Detect which cell encompasses the target text, then output its [x, y] center coordinate. 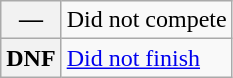
Did not compete [146, 20]
Did not finish [146, 58]
DNF [31, 58]
— [31, 20]
